For the text-containing cell, return its midpoint in [x, y] coordinate format. 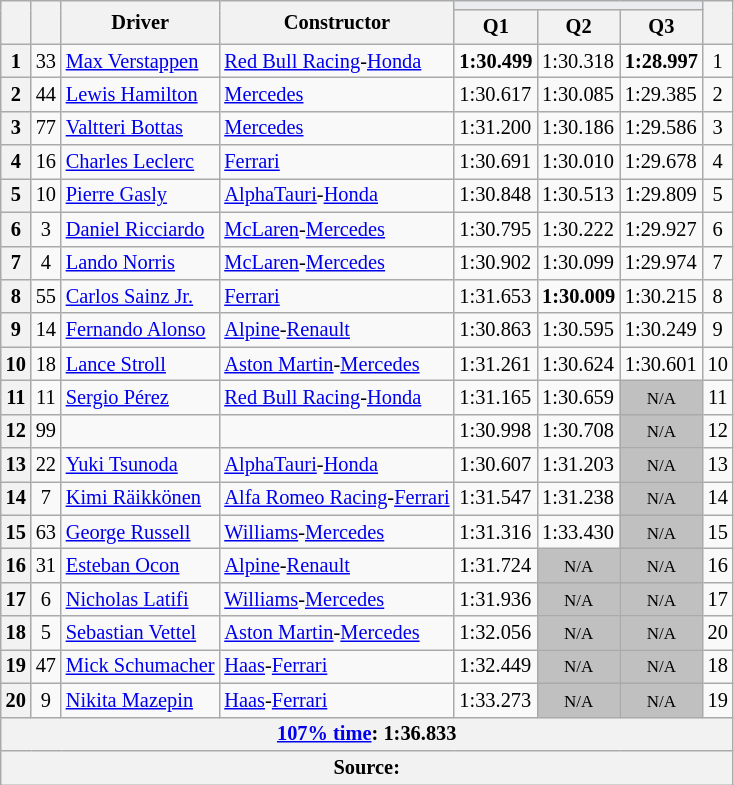
1:30.708 [578, 431]
1:30.624 [578, 364]
31 [46, 565]
1:30.085 [578, 94]
55 [46, 296]
Charles Leclerc [140, 162]
Source: [367, 767]
1:30.099 [578, 263]
1:30.795 [496, 229]
22 [46, 465]
1:31.724 [496, 565]
Nicholas Latifi [140, 599]
1:29.586 [662, 128]
1:30.607 [496, 465]
Alfa Romeo Racing-Ferrari [336, 498]
1:30.691 [496, 162]
1:30.617 [496, 94]
1:31.316 [496, 532]
Fernando Alonso [140, 330]
107% time: 1:36.833 [367, 734]
1:31.261 [496, 364]
Sergio Pérez [140, 397]
Q3 [662, 27]
1:29.927 [662, 229]
77 [46, 128]
George Russell [140, 532]
Yuki Tsunoda [140, 465]
1:30.601 [662, 364]
1:31.238 [578, 498]
1:30.009 [578, 296]
1:31.936 [496, 599]
Q2 [578, 27]
Constructor [336, 22]
1:33.430 [578, 532]
1:30.010 [578, 162]
Esteban Ocon [140, 565]
1:29.385 [662, 94]
Sebastian Vettel [140, 633]
1:32.056 [496, 633]
1:31.203 [578, 465]
Pierre Gasly [140, 195]
1:30.222 [578, 229]
Driver [140, 22]
1:30.318 [578, 61]
Nikita Mazepin [140, 700]
Lewis Hamilton [140, 94]
1:30.659 [578, 397]
1:28.997 [662, 61]
1:31.653 [496, 296]
Carlos Sainz Jr. [140, 296]
1:33.273 [496, 700]
1:30.499 [496, 61]
Valtteri Bottas [140, 128]
Lando Norris [140, 263]
99 [46, 431]
1:30.186 [578, 128]
1:31.547 [496, 498]
1:32.449 [496, 666]
Daniel Ricciardo [140, 229]
1:30.863 [496, 330]
Max Verstappen [140, 61]
1:30.215 [662, 296]
1:30.902 [496, 263]
1:30.513 [578, 195]
1:30.249 [662, 330]
Q1 [496, 27]
1:31.165 [496, 397]
1:29.974 [662, 263]
Kimi Räikkönen [140, 498]
1:29.678 [662, 162]
44 [46, 94]
Lance Stroll [140, 364]
33 [46, 61]
1:30.595 [578, 330]
1:29.809 [662, 195]
63 [46, 532]
1:30.998 [496, 431]
Mick Schumacher [140, 666]
47 [46, 666]
1:30.848 [496, 195]
1:31.200 [496, 128]
